Find where the given text appears and provide that cell's center as [X, Y] coordinate. 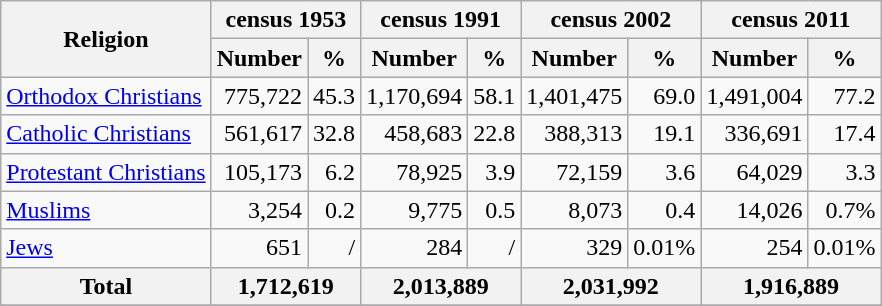
77.2 [844, 96]
1,170,694 [414, 96]
Protestant Christians [106, 172]
9,775 [414, 210]
45.3 [334, 96]
69.0 [664, 96]
0.4 [664, 210]
Orthodox Christians [106, 96]
1,491,004 [754, 96]
0.5 [494, 210]
1,916,889 [791, 286]
Catholic Christians [106, 134]
105,173 [259, 172]
17.4 [844, 134]
336,691 [754, 134]
census 2011 [791, 20]
2,013,889 [441, 286]
census 1953 [286, 20]
775,722 [259, 96]
2,031,992 [611, 286]
58.1 [494, 96]
284 [414, 248]
census 1991 [441, 20]
0.2 [334, 210]
1,712,619 [286, 286]
388,313 [574, 134]
Jews [106, 248]
78,925 [414, 172]
32.8 [334, 134]
329 [574, 248]
72,159 [574, 172]
561,617 [259, 134]
3.3 [844, 172]
1,401,475 [574, 96]
19.1 [664, 134]
0.7% [844, 210]
6.2 [334, 172]
8,073 [574, 210]
Muslims [106, 210]
651 [259, 248]
3,254 [259, 210]
64,029 [754, 172]
458,683 [414, 134]
3.6 [664, 172]
Religion [106, 39]
14,026 [754, 210]
Total [106, 286]
3.9 [494, 172]
census 2002 [611, 20]
22.8 [494, 134]
254 [754, 248]
